Provide the (X, Y) coordinate of the cell's center where the given text is located.  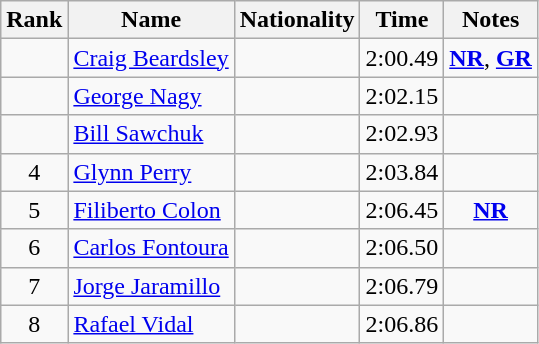
4 (34, 172)
Time (402, 20)
2:00.49 (402, 58)
Craig Beardsley (151, 58)
2:02.93 (402, 134)
7 (34, 286)
NR, GR (491, 58)
Notes (491, 20)
2:06.86 (402, 324)
Glynn Perry (151, 172)
George Nagy (151, 96)
NR (491, 210)
2:02.15 (402, 96)
2:06.79 (402, 286)
Name (151, 20)
Rafael Vidal (151, 324)
Nationality (297, 20)
Jorge Jaramillo (151, 286)
Filiberto Colon (151, 210)
8 (34, 324)
2:03.84 (402, 172)
Rank (34, 20)
2:06.45 (402, 210)
2:06.50 (402, 248)
6 (34, 248)
5 (34, 210)
Bill Sawchuk (151, 134)
Carlos Fontoura (151, 248)
